Extract the (X, Y) coordinate from the center of the cell holding the provided text.  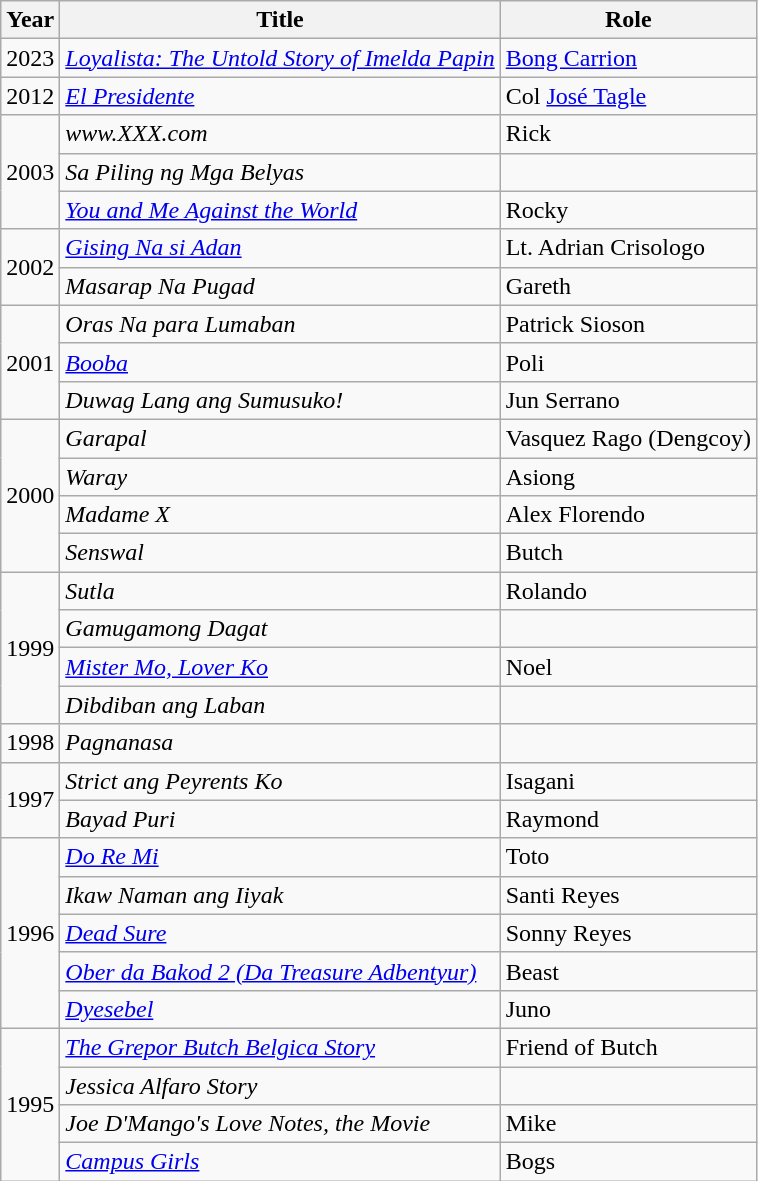
Loyalista: The Untold Story of Imelda Papin (280, 58)
You and Me Against the World (280, 210)
Poli (628, 362)
The Grepor Butch Belgica Story (280, 1047)
Bong Carrion (628, 58)
Waray (280, 477)
Bayad Puri (280, 819)
Rick (628, 134)
www.XXX.com (280, 134)
Rolando (628, 591)
Sa Piling ng Mga Belyas (280, 172)
Title (280, 20)
Ober da Bakod 2 (Da Treasure Adbentyur) (280, 971)
Raymond (628, 819)
Oras Na para Lumaban (280, 324)
Do Re Mi (280, 857)
2012 (30, 96)
Campus Girls (280, 1162)
Mister Mo, Lover Ko (280, 667)
Duwag Lang ang Sumusuko! (280, 400)
Patrick Sioson (628, 324)
2000 (30, 495)
Butch (628, 553)
Pagnanasa (280, 743)
Gising Na si Adan (280, 248)
Alex Florendo (628, 515)
2002 (30, 267)
Madame X (280, 515)
Garapal (280, 438)
Booba (280, 362)
Gareth (628, 286)
2001 (30, 362)
Sonny Reyes (628, 933)
Dyesebel (280, 1009)
Strict ang Peyrents Ko (280, 781)
1998 (30, 743)
Isagani (628, 781)
Gamugamong Dagat (280, 629)
Toto (628, 857)
Santi Reyes (628, 895)
1997 (30, 800)
Bogs (628, 1162)
Juno (628, 1009)
Vasquez Rago (Dengcoy) (628, 438)
Beast (628, 971)
Rocky (628, 210)
Friend of Butch (628, 1047)
Masarap Na Pugad (280, 286)
Senswal (280, 553)
1999 (30, 648)
Jessica Alfaro Story (280, 1085)
1996 (30, 933)
Sutla (280, 591)
Dibdiban ang Laban (280, 705)
Jun Serrano (628, 400)
2003 (30, 172)
1995 (30, 1104)
Mike (628, 1124)
Dead Sure (280, 933)
Noel (628, 667)
Joe D'Mango's Love Notes, the Movie (280, 1124)
Year (30, 20)
2023 (30, 58)
Asiong (628, 477)
Ikaw Naman ang Iiyak (280, 895)
El Presidente (280, 96)
Col José Tagle (628, 96)
Lt. Adrian Crisologo (628, 248)
Role (628, 20)
